Scan for the cell matching the given text and deliver its [x, y] coordinate at center. 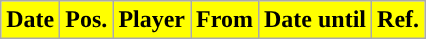
From [225, 20]
Date [30, 20]
Date until [314, 20]
Pos. [86, 20]
Player [152, 20]
Ref. [398, 20]
